Provide the (x, y) coordinate of the cell's center where the given text is located.  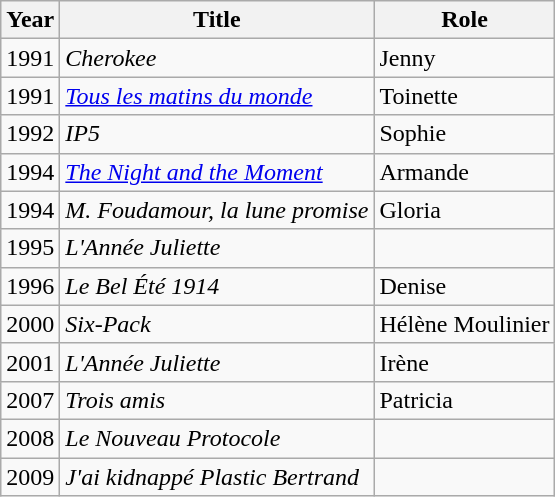
Patricia (464, 400)
Hélène Moulinier (464, 324)
Jenny (464, 58)
Six-Pack (217, 324)
Sophie (464, 134)
2000 (30, 324)
Role (464, 20)
Cherokee (217, 58)
IP5 (217, 134)
Year (30, 20)
Tous les matins du monde (217, 96)
Title (217, 20)
2009 (30, 477)
Denise (464, 286)
Irène (464, 362)
Trois amis (217, 400)
Le Nouveau Protocole (217, 438)
J'ai kidnappé Plastic Bertrand (217, 477)
Armande (464, 172)
1996 (30, 286)
Le Bel Été 1914 (217, 286)
Gloria (464, 210)
M. Foudamour, la lune promise (217, 210)
1992 (30, 134)
Toinette (464, 96)
2008 (30, 438)
The Night and the Moment (217, 172)
2001 (30, 362)
1995 (30, 248)
2007 (30, 400)
